Search for the cell housing the specified text and yield its (X, Y) center coordinate. 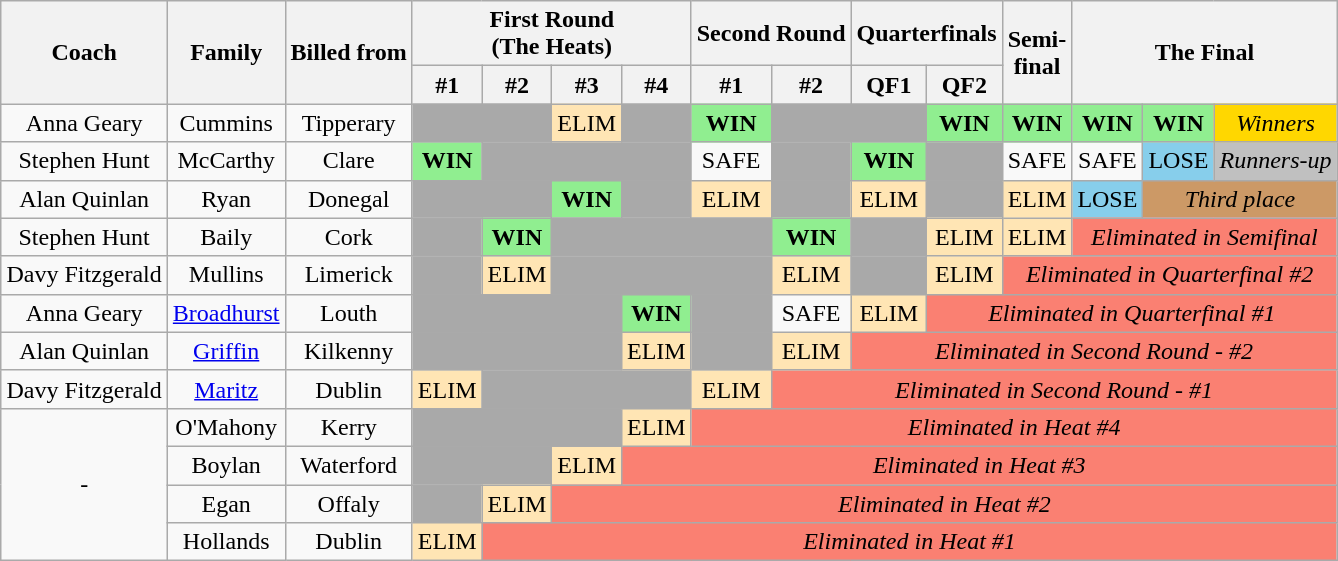
Tipperary (348, 123)
Donegal (348, 199)
Winners (1276, 123)
Waterford (348, 465)
Third place (1240, 199)
Clare (348, 161)
Coach (84, 52)
First Round(The Heats) (552, 34)
Billed from (348, 52)
Hollands (226, 542)
O'Mahony (226, 427)
Eliminated in Heat #1 (910, 542)
Limerick (348, 275)
Broadhurst (226, 313)
Eliminated in Second Round - #2 (1094, 351)
Baily (226, 237)
- (84, 484)
Quarterfinals (926, 34)
Semi-final (1037, 52)
Runners-up (1276, 161)
Offaly (348, 503)
QF1 (889, 85)
#4 (657, 85)
QF2 (965, 85)
Mullins (226, 275)
McCarthy (226, 161)
Eliminated in Quarterfinal #2 (1170, 275)
Maritz (226, 389)
The Final (1204, 52)
Eliminated in Heat #2 (944, 503)
Eliminated in Second Round - #1 (1054, 389)
Kilkenny (348, 351)
Egan (226, 503)
Kerry (348, 427)
Cummins (226, 123)
Eliminated in Semifinal (1204, 237)
#3 (587, 85)
Louth (348, 313)
Second Round (771, 34)
Boylan (226, 465)
Cork (348, 237)
Family (226, 52)
Ryan (226, 199)
Eliminated in Quarterfinal #1 (1132, 313)
Griffin (226, 351)
Eliminated in Heat #3 (980, 465)
Eliminated in Heat #4 (1014, 427)
